Extract the [x, y] coordinate from the center of the cell holding the provided text.  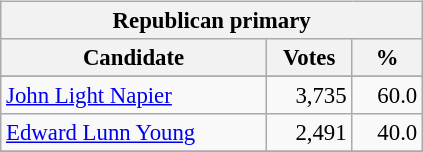
2,491 [309, 133]
40.0 [388, 133]
Republican primary [212, 21]
60.0 [388, 96]
Candidate [134, 58]
Edward Lunn Young [134, 133]
Votes [309, 58]
% [388, 58]
John Light Napier [134, 96]
3,735 [309, 96]
